Pinpoint the cell where the given text exists, returning its (x, y) midpoint coordinate. 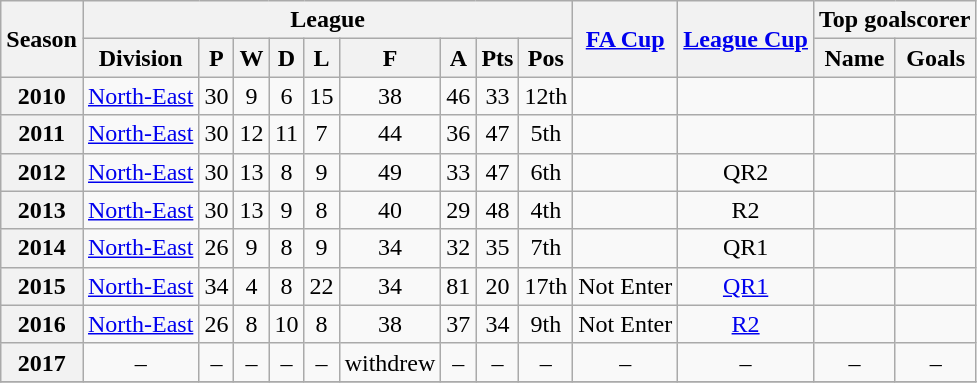
37 (458, 324)
Top goalscorer (894, 20)
4 (252, 286)
W (252, 58)
12 (252, 134)
44 (390, 134)
7 (322, 134)
20 (498, 286)
FA Cup (626, 39)
2016 (42, 324)
32 (458, 248)
F (390, 58)
Name (854, 58)
D (286, 58)
6 (286, 96)
12th (546, 96)
2015 (42, 286)
48 (498, 210)
2011 (42, 134)
2014 (42, 248)
2013 (42, 210)
49 (390, 172)
Season (42, 39)
League Cup (746, 39)
QR2 (746, 172)
4th (546, 210)
40 (390, 210)
Pos (546, 58)
6th (546, 172)
P (216, 58)
22 (322, 286)
Pts (498, 58)
9th (546, 324)
36 (458, 134)
2012 (42, 172)
Division (140, 58)
L (322, 58)
11 (286, 134)
League (327, 20)
35 (498, 248)
46 (458, 96)
29 (458, 210)
15 (322, 96)
7th (546, 248)
5th (546, 134)
A (458, 58)
Goals (935, 58)
17th (546, 286)
81 (458, 286)
withdrew (390, 362)
2010 (42, 96)
2017 (42, 362)
10 (286, 324)
